Return the (X, Y) coordinate for the center point of the cell that contains the specified text.  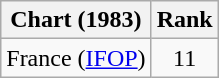
11 (184, 58)
Rank (184, 20)
France (IFOP) (76, 58)
Chart (1983) (76, 20)
